Extract the (x, y) coordinate from the center of the cell holding the provided text.  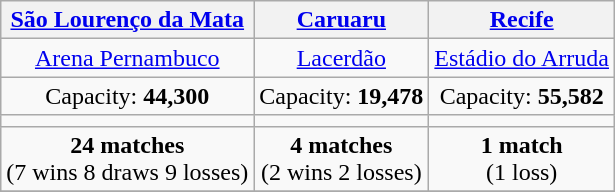
São Lourenço da Mata (128, 20)
4 matches(2 wins 2 losses) (342, 158)
Capacity: 19,478 (342, 96)
Caruaru (342, 20)
Recife (522, 20)
24 matches(7 wins 8 draws 9 losses) (128, 158)
Arena Pernambuco (128, 58)
Estádio do Arruda (522, 58)
Capacity: 55,582 (522, 96)
Capacity: 44,300 (128, 96)
1 match(1 loss) (522, 158)
Lacerdão (342, 58)
